Capture the cell that displays the provided text and extract its (X, Y) central coordinate. 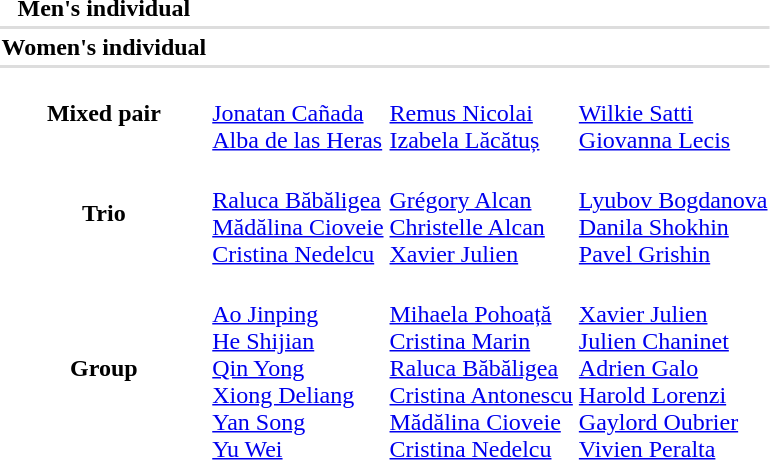
Wilkie SattiGiovanna Lecis (673, 113)
Mixed pair (104, 113)
Remus NicolaiIzabela Lăcătuș (481, 113)
Jonatan CañadaAlba de las Heras (298, 113)
Trio (104, 214)
Lyubov BogdanovaDanila ShokhinPavel Grishin (673, 214)
Women's individual (104, 47)
Raluca BăbăligeaMădălina CioveieCristina Nedelcu (298, 214)
Grégory AlcanChristelle AlcanXavier Julien (481, 214)
